Identify which cell holds the provided text, then report its [x, y] central coordinate. 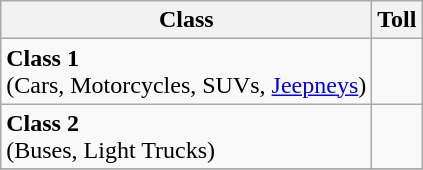
Class [186, 20]
Toll [397, 20]
Class 1(Cars, Motorcycles, SUVs, Jeepneys) [186, 72]
Class 2(Buses, Light Trucks) [186, 136]
